Detect which cell encompasses the target text, then output its (X, Y) center coordinate. 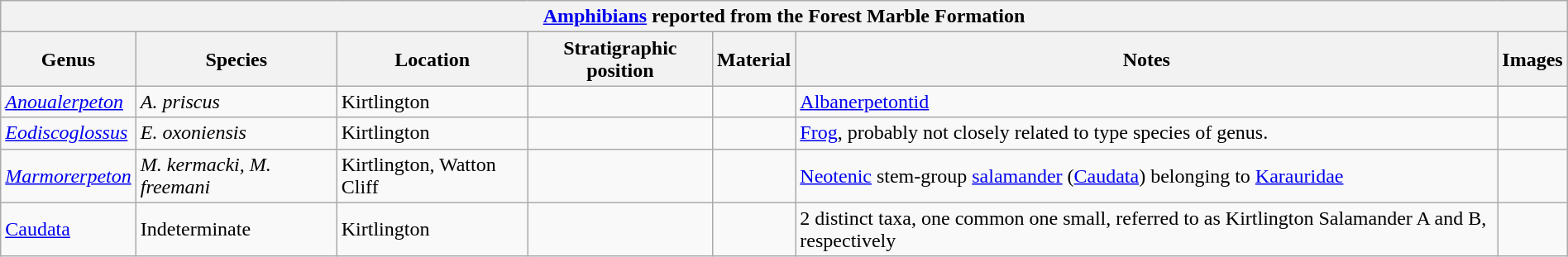
Material (753, 59)
M. kermacki, M. freemani (237, 175)
Notes (1146, 59)
Images (1532, 59)
A. priscus (237, 102)
Anoualerpeton (69, 102)
2 distinct taxa, one common one small, referred to as Kirtlington Salamander A and B, respectively (1146, 230)
Stratigraphic position (620, 59)
Kirtlington, Watton Cliff (432, 175)
E. oxoniensis (237, 133)
Indeterminate (237, 230)
Neotenic stem-group salamander (Caudata) belonging to Karauridae (1146, 175)
Albanerpetontid (1146, 102)
Caudata (69, 230)
Genus (69, 59)
Marmorerpeton (69, 175)
Location (432, 59)
Amphibians reported from the Forest Marble Formation (784, 17)
Species (237, 59)
Frog, probably not closely related to type species of genus. (1146, 133)
Eodiscoglossus (69, 133)
